Provide the (X, Y) coordinate of the cell's center where the given text is located.  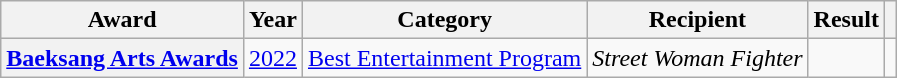
Best Entertainment Program (444, 58)
Baeksang Arts Awards (122, 58)
2022 (272, 58)
Result (846, 20)
Street Woman Fighter (698, 58)
Recipient (698, 20)
Award (122, 20)
Year (272, 20)
Category (444, 20)
